Extract the (X, Y) coordinate from the center of the cell holding the provided text.  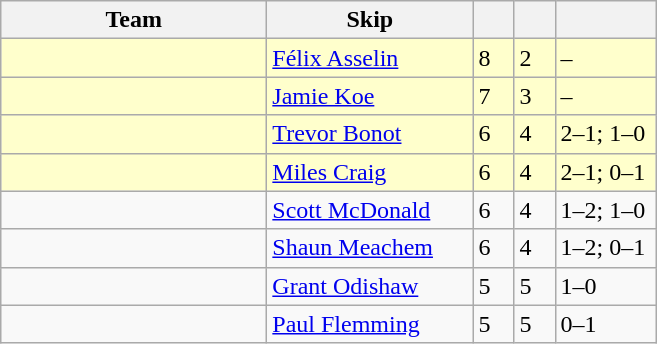
Paul Flemming (370, 324)
Trevor Bonot (370, 134)
Scott McDonald (370, 210)
1–2; 1–0 (606, 210)
Miles Craig (370, 172)
Skip (370, 20)
2 (534, 58)
1–2; 0–1 (606, 248)
Grant Odishaw (370, 286)
Félix Asselin (370, 58)
0–1 (606, 324)
3 (534, 96)
2–1; 0–1 (606, 172)
8 (494, 58)
7 (494, 96)
1–0 (606, 286)
Shaun Meachem (370, 248)
2–1; 1–0 (606, 134)
Jamie Koe (370, 96)
Team (134, 20)
